Capture the cell that displays the provided text and extract its [x, y] central coordinate. 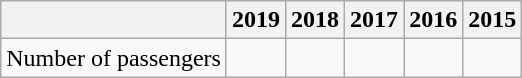
2015 [492, 20]
Number of passengers [114, 58]
2016 [434, 20]
2018 [314, 20]
2019 [256, 20]
2017 [374, 20]
